Identify which cell holds the provided text, then report its [X, Y] central coordinate. 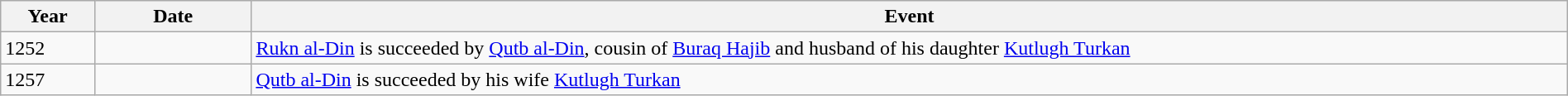
Qutb al-Din is succeeded by his wife Kutlugh Turkan [910, 79]
Rukn al-Din is succeeded by Qutb al-Din, cousin of Buraq Hajib and husband of his daughter Kutlugh Turkan [910, 48]
Date [172, 17]
Event [910, 17]
Year [48, 17]
1257 [48, 79]
1252 [48, 48]
